Output the [x, y] coordinate of the center of the cell containing the given text.  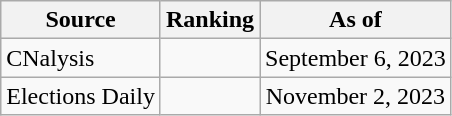
September 6, 2023 [356, 58]
As of [356, 20]
November 2, 2023 [356, 96]
CNalysis [81, 58]
Source [81, 20]
Elections Daily [81, 96]
Ranking [210, 20]
